Return [x, y] of the center of cell containing provided text 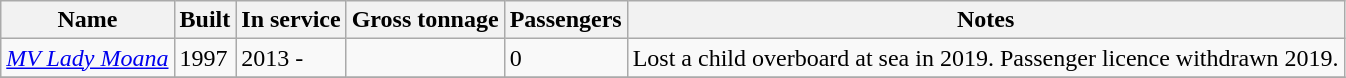
Name [88, 20]
Lost a child overboard at sea in 2019. Passenger licence withdrawn 2019. [986, 58]
Passengers [566, 20]
0 [566, 58]
Notes [986, 20]
MV Lady Moana [88, 58]
1997 [205, 58]
2013 - [291, 58]
In service [291, 20]
Built [205, 20]
Gross tonnage [425, 20]
